Search for the cell housing the specified text and yield its (x, y) center coordinate. 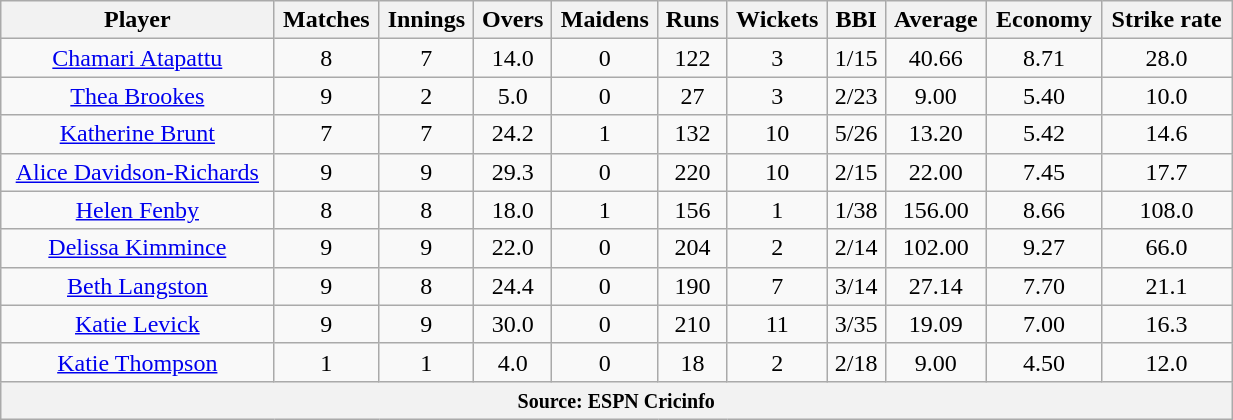
Chamari Atapattu (138, 58)
12.0 (1167, 362)
Delissa Kimmince (138, 248)
122 (692, 58)
2/14 (856, 248)
204 (692, 248)
28.0 (1167, 58)
Helen Fenby (138, 210)
Source: ESPN Cricinfo (616, 400)
Alice Davidson-Richards (138, 172)
22.0 (513, 248)
132 (692, 134)
220 (692, 172)
19.09 (936, 324)
24.4 (513, 286)
29.3 (513, 172)
5.42 (1044, 134)
9.27 (1044, 248)
7.70 (1044, 286)
Runs (692, 20)
102.00 (936, 248)
27.14 (936, 286)
2/18 (856, 362)
1/38 (856, 210)
Katie Levick (138, 324)
17.7 (1167, 172)
18 (692, 362)
1/15 (856, 58)
Strike rate (1167, 20)
Overs (513, 20)
3/14 (856, 286)
14.6 (1167, 134)
40.66 (936, 58)
156.00 (936, 210)
Economy (1044, 20)
5.40 (1044, 96)
Player (138, 20)
30.0 (513, 324)
190 (692, 286)
Thea Brookes (138, 96)
8.71 (1044, 58)
2/15 (856, 172)
Katie Thompson (138, 362)
8.66 (1044, 210)
5.0 (513, 96)
18.0 (513, 210)
7.00 (1044, 324)
22.00 (936, 172)
BBI (856, 20)
7.45 (1044, 172)
Innings (426, 20)
Beth Langston (138, 286)
5/26 (856, 134)
3/35 (856, 324)
10.0 (1167, 96)
13.20 (936, 134)
Katherine Brunt (138, 134)
4.0 (513, 362)
4.50 (1044, 362)
210 (692, 324)
Maidens (605, 20)
16.3 (1167, 324)
11 (777, 324)
66.0 (1167, 248)
27 (692, 96)
108.0 (1167, 210)
156 (692, 210)
24.2 (513, 134)
2/23 (856, 96)
21.1 (1167, 286)
Matches (326, 20)
14.0 (513, 58)
Wickets (777, 20)
Average (936, 20)
